Locate the cell with the specified text and output its (x, y) center coordinate. 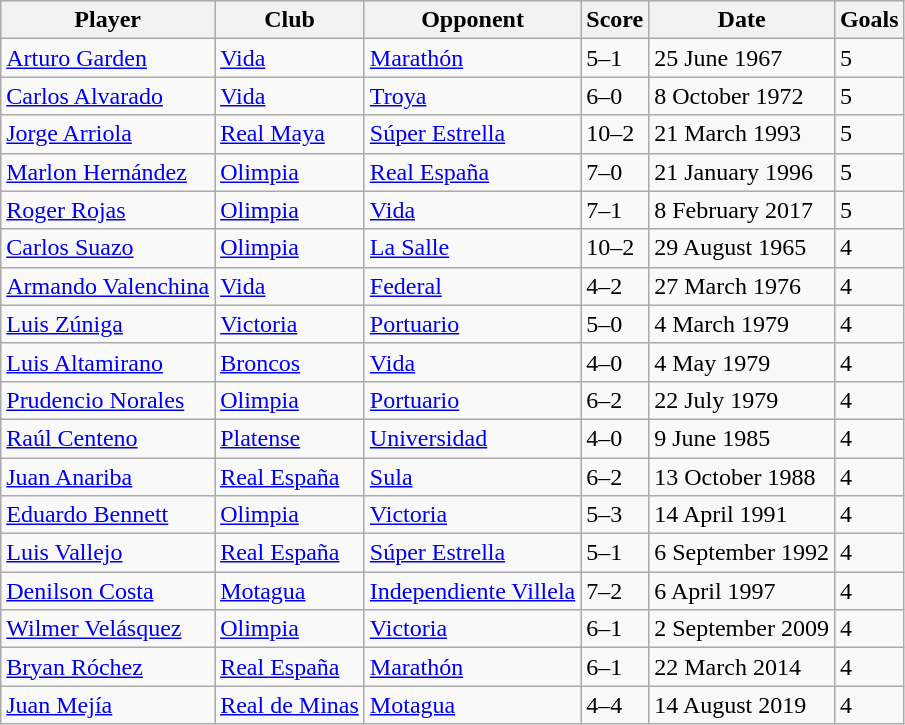
Denilson Costa (108, 591)
14 August 2019 (742, 705)
6–0 (615, 96)
La Salle (472, 248)
7–1 (615, 210)
Real de Minas (290, 705)
4–4 (615, 705)
7–0 (615, 172)
Universidad (472, 438)
Carlos Alvarado (108, 96)
Marlon Hernández (108, 172)
Raúl Centeno (108, 438)
Troya (472, 96)
9 June 1985 (742, 438)
8 October 1972 (742, 96)
Federal (472, 286)
22 July 1979 (742, 400)
Armando Valenchina (108, 286)
22 March 2014 (742, 667)
Sula (472, 477)
Juan Anariba (108, 477)
Date (742, 20)
5–0 (615, 324)
4–2 (615, 286)
8 February 2017 (742, 210)
21 January 1996 (742, 172)
Bryan Róchez (108, 667)
14 April 1991 (742, 515)
Score (615, 20)
Jorge Arriola (108, 134)
29 August 1965 (742, 248)
Roger Rojas (108, 210)
4 March 1979 (742, 324)
Luis Altamirano (108, 362)
4 May 1979 (742, 362)
6 April 1997 (742, 591)
Luis Vallejo (108, 553)
Eduardo Bennett (108, 515)
Platense (290, 438)
Club (290, 20)
Carlos Suazo (108, 248)
Real Maya (290, 134)
Arturo Garden (108, 58)
Goals (869, 20)
Broncos (290, 362)
Player (108, 20)
5–3 (615, 515)
Wilmer Velásquez (108, 629)
Independiente Villela (472, 591)
Opponent (472, 20)
Luis Zúniga (108, 324)
27 March 1976 (742, 286)
7–2 (615, 591)
13 October 1988 (742, 477)
25 June 1967 (742, 58)
6 September 1992 (742, 553)
2 September 2009 (742, 629)
21 March 1993 (742, 134)
Juan Mejía (108, 705)
Prudencio Norales (108, 400)
